Capture the cell that displays the provided text and extract its [X, Y] central coordinate. 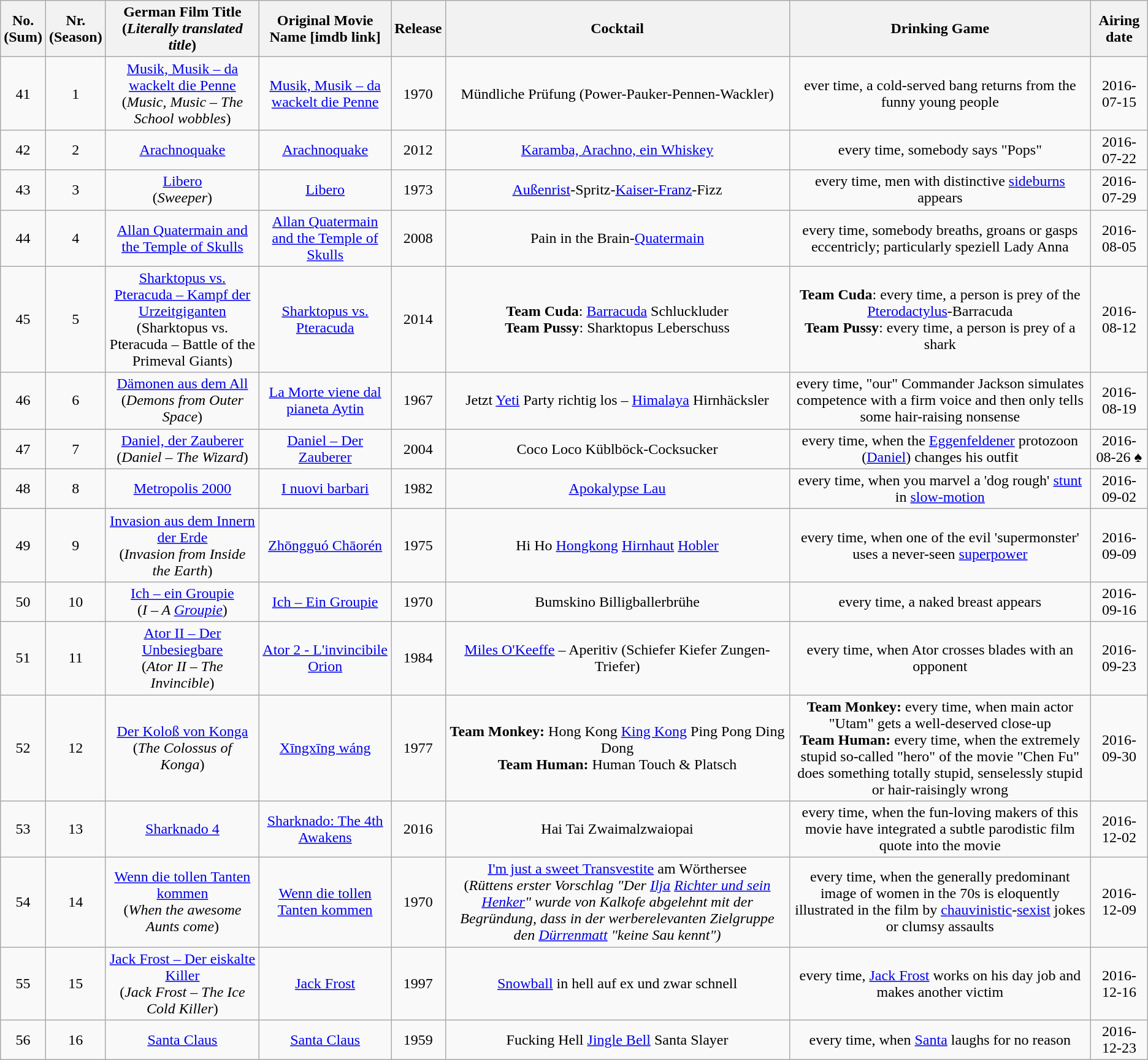
1967 [418, 401]
6 [75, 401]
1 [75, 93]
2016-12-16 [1120, 984]
2016-08-26 ♠ [1120, 449]
48 [23, 488]
German Film Title (Literally translated title) [182, 29]
Snowball in hell auf ex und zwar schnell [617, 984]
2016-12-09 [1120, 902]
every time, when the fun-loving makers of this movie have integrated a subtle parodistic film quote into the movie [940, 829]
1973 [418, 190]
45 [23, 319]
Jetzt Yeti Party richtig los – Himalaya Hirnhäcksler [617, 401]
3 [75, 190]
Jack Frost [325, 984]
every time, when the Eggenfeldener protozoon (Daniel) changes his outfit [940, 449]
2016-07-22 [1120, 150]
41 [23, 93]
every time, when Santa laughs for no reason [940, 1040]
1982 [418, 488]
2 [75, 150]
Zhōngguó Chāorén [325, 545]
44 [23, 238]
Metropolis 2000 [182, 488]
every time, men with distinctive sideburns appears [940, 190]
2016-08-19 [1120, 401]
Ich – Ein Groupie [325, 601]
49 [23, 545]
every time, somebody breaths, groans or gasps eccentricly; particularly speziell Lady Anna [940, 238]
Mündliche Prüfung (Power-Pauker-Pennen-Wackler) [617, 93]
51 [23, 658]
2016-08-12 [1120, 319]
Sharknado: The 4th Awakens [325, 829]
every time, "our" Commander Jackson simulates competence with a firm voice and then only tells some hair-raising nonsense [940, 401]
Musik, Musik – da wackelt die Penne(Music, Music – The School wobbles) [182, 93]
Xīngxīng wáng [325, 747]
2016-07-29 [1120, 190]
Sharktopus vs. Pteracuda – Kampf der Urzeitgiganten(Sharktopus vs. Pteracuda – Battle of the Primeval Giants) [182, 319]
La Morte viene dal pianeta Aytin [325, 401]
42 [23, 150]
Release [418, 29]
50 [23, 601]
every time, Jack Frost works on his day job and makes another victim [940, 984]
Miles O'Keeffe – Aperitiv (Schiefer Kiefer Zungen-Triefer) [617, 658]
52 [23, 747]
46 [23, 401]
2016-07-15 [1120, 93]
11 [75, 658]
2016-09-23 [1120, 658]
2016-12-23 [1120, 1040]
every time, a naked breast appears [940, 601]
Ich – ein Groupie(I – A Groupie) [182, 601]
Wenn die tollen Tanten kommen [325, 902]
2016-09-30 [1120, 747]
Ator II – Der Unbesiegbare(Ator II – The Invincible) [182, 658]
Der Koloß von Konga(The Colossus of Konga) [182, 747]
Dämonen aus dem All(Demons from Outer Space) [182, 401]
every time, when Ator crosses blades with an opponent [940, 658]
5 [75, 319]
2016-09-09 [1120, 545]
Cocktail [617, 29]
43 [23, 190]
Team Cuda: every time, a person is prey of the Pterodactylus-Barracuda Team Pussy: every time, a person is prey of a shark [940, 319]
8 [75, 488]
every time, when you marvel a 'dog rough' stunt in slow-motion [940, 488]
Wenn die tollen Tanten kommen(When the awesome Aunts come) [182, 902]
56 [23, 1040]
1959 [418, 1040]
Original Movie Name [imdb link] [325, 29]
Fucking Hell Jingle Bell Santa Slayer [617, 1040]
Jack Frost – Der eiskalte Killer(Jack Frost – The Ice Cold Killer) [182, 984]
14 [75, 902]
7 [75, 449]
Daniel – Der Zauberer [325, 449]
Apokalypse Lau [617, 488]
2016-09-02 [1120, 488]
2016 [418, 829]
55 [23, 984]
13 [75, 829]
2012 [418, 150]
53 [23, 829]
every time, when one of the evil 'supermonster' uses a never-seen superpower [940, 545]
1997 [418, 984]
1984 [418, 658]
Sharknado 4 [182, 829]
Libero(Sweeper) [182, 190]
2016-12-02 [1120, 829]
Pain in the Brain-Quatermain [617, 238]
Team Cuda: Barracuda SchluckluderTeam Pussy: Sharktopus Leberschuss [617, 319]
54 [23, 902]
16 [75, 1040]
Sharktopus vs. Pteracuda [325, 319]
every time, somebody says "Pops" [940, 150]
9 [75, 545]
No.(Sum) [23, 29]
1975 [418, 545]
2008 [418, 238]
Musik, Musik – da wackelt die Penne [325, 93]
47 [23, 449]
2016-08-05 [1120, 238]
Nr.(Season) [75, 29]
Hi Ho Hongkong Hirnhaut Hobler [617, 545]
1977 [418, 747]
15 [75, 984]
Hai Tai Zwaimalzwaiopai [617, 829]
Invasion aus dem Innern der Erde(Invasion from Inside the Earth) [182, 545]
Karamba, Arachno, ein Whiskey [617, 150]
ever time, a cold-served bang returns from the funny young people [940, 93]
Airing date [1120, 29]
12 [75, 747]
Ator 2 - L'invincibile Orion [325, 658]
Coco Loco Küblböck-Cocksucker [617, 449]
10 [75, 601]
2004 [418, 449]
2014 [418, 319]
2016-09-16 [1120, 601]
Team Monkey: Hong Kong King Kong Ping Pong Ding Dong Team Human: Human Touch & Platsch [617, 747]
4 [75, 238]
I nuovi barbari [325, 488]
Daniel, der Zauberer(Daniel – The Wizard) [182, 449]
Bumskino Billigballerbrühe [617, 601]
Libero [325, 190]
Drinking Game [940, 29]
Außenrist-Spritz-Kaiser-Franz-Fizz [617, 190]
